Extract the (x, y) coordinate from the center of the cell holding the provided text.  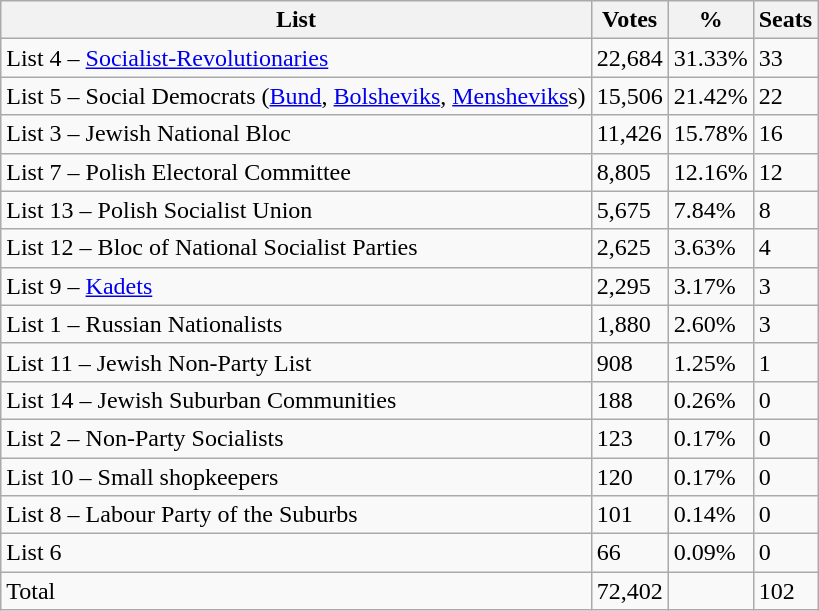
List 13 – Polish Socialist Union (296, 210)
List 7 – Polish Electoral Committee (296, 172)
1 (785, 362)
2.60% (710, 324)
1.25% (710, 362)
List 8 – Labour Party of the Suburbs (296, 515)
List 10 – Small shopkeepers (296, 477)
3.63% (710, 248)
1,880 (630, 324)
List 11 – Jewish Non-Party List (296, 362)
5,675 (630, 210)
8 (785, 210)
21.42% (710, 96)
List 6 (296, 553)
2,295 (630, 286)
11,426 (630, 134)
Seats (785, 20)
188 (630, 400)
3.17% (710, 286)
List 3 – Jewish National Bloc (296, 134)
List 14 – Jewish Suburban Communities (296, 400)
0.26% (710, 400)
12 (785, 172)
123 (630, 438)
15.78% (710, 134)
120 (630, 477)
List 12 – Bloc of National Socialist Parties (296, 248)
101 (630, 515)
0.14% (710, 515)
102 (785, 591)
List 4 – Socialist-Revolutionaries (296, 58)
List (296, 20)
16 (785, 134)
72,402 (630, 591)
33 (785, 58)
2,625 (630, 248)
15,506 (630, 96)
Votes (630, 20)
List 5 – Social Democrats (Bund, Bolsheviks, Menshevikss) (296, 96)
31.33% (710, 58)
Total (296, 591)
4 (785, 248)
12.16% (710, 172)
0.09% (710, 553)
List 1 – Russian Nationalists (296, 324)
7.84% (710, 210)
908 (630, 362)
List 9 – Kadets (296, 286)
% (710, 20)
22,684 (630, 58)
List 2 – Non-Party Socialists (296, 438)
66 (630, 553)
22 (785, 96)
8,805 (630, 172)
